Identify which cell holds the provided text, then report its (x, y) central coordinate. 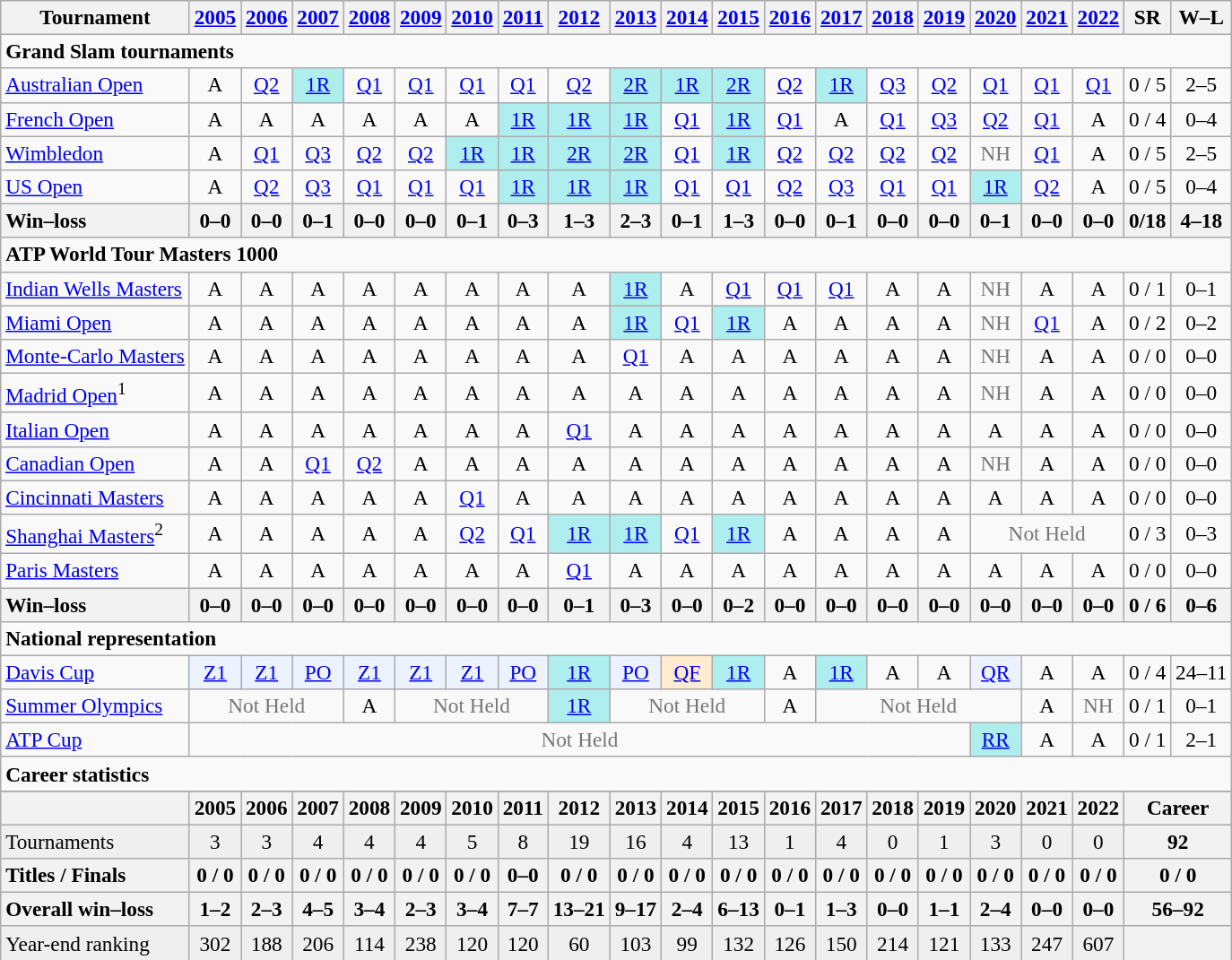
Monte-Carlo Masters (95, 356)
16 (635, 842)
150 (841, 943)
Shanghai Masters2 (95, 533)
Indian Wells Masters (95, 289)
126 (789, 943)
Australian Open (95, 85)
Paris Masters (95, 570)
2–1 (1202, 739)
214 (893, 943)
121 (943, 943)
W–L (1202, 17)
7–7 (523, 909)
56–92 (1178, 909)
Canadian Open (95, 463)
0–6 (1202, 604)
247 (1047, 943)
0 / 6 (1148, 604)
133 (995, 943)
Summer Olympics (95, 705)
6–13 (739, 909)
Tournaments (95, 842)
5 (472, 842)
Tournament (95, 17)
Wimbledon (95, 152)
Cincinnati Masters (95, 497)
US Open (95, 186)
4–18 (1202, 221)
206 (317, 943)
Italian Open (95, 429)
8 (523, 842)
1–1 (943, 909)
9–17 (635, 909)
19 (579, 842)
13 (739, 842)
92 (1178, 842)
National representation (617, 638)
302 (215, 943)
Year-end ranking (95, 943)
1–2 (215, 909)
60 (579, 943)
0/18 (1148, 221)
RR (995, 739)
Davis Cup (95, 672)
132 (739, 943)
238 (421, 943)
ATP Cup (95, 739)
Miami Open (95, 322)
Titles / Finals (95, 875)
SR (1148, 17)
0 / 3 (1148, 533)
24–11 (1202, 672)
QF (687, 672)
Career (1178, 808)
French Open (95, 119)
607 (1098, 943)
114 (369, 943)
Madrid Open1 (95, 393)
Overall win–loss (95, 909)
103 (635, 943)
99 (687, 943)
4–5 (317, 909)
188 (267, 943)
Grand Slam tournaments (617, 51)
ATP World Tour Masters 1000 (617, 255)
QR (995, 672)
0 / 2 (1148, 322)
Career statistics (617, 774)
13–21 (579, 909)
